Provide the [x, y] coordinate of the cell's center where the given text is located.  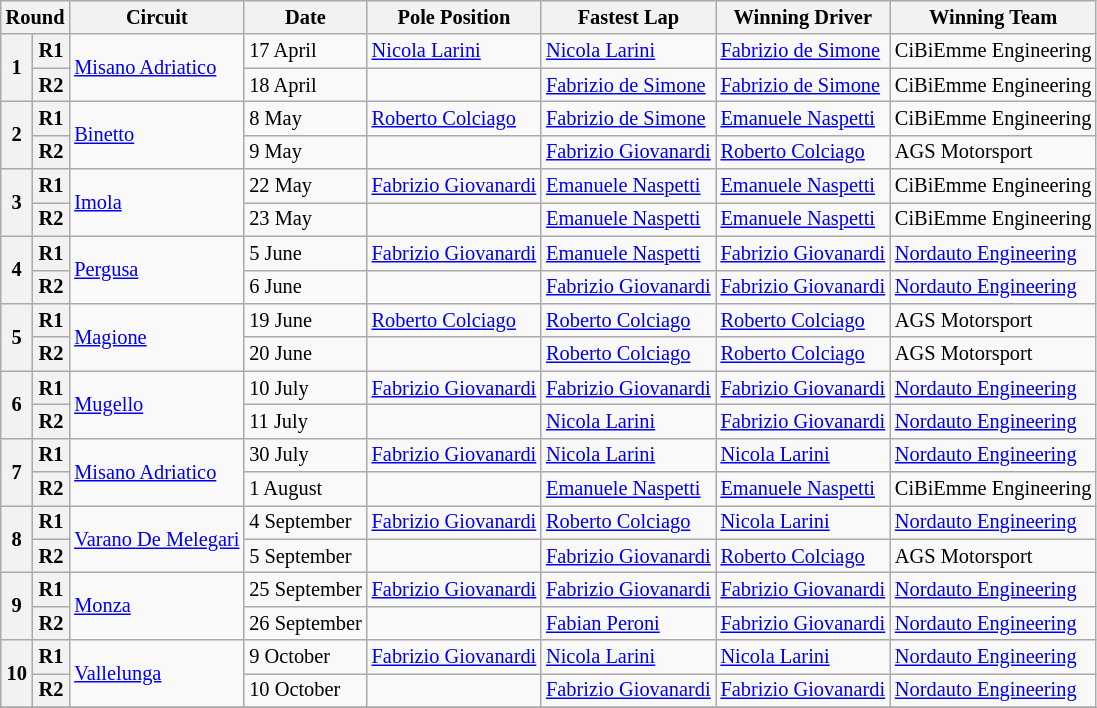
Pergusa [156, 270]
Pole Position [454, 17]
Imola [156, 202]
20 June [305, 354]
6 [17, 404]
10 July [305, 388]
19 June [305, 320]
Fabian Peroni [628, 623]
Magione [156, 336]
23 May [305, 219]
11 July [305, 421]
5 June [305, 253]
Fastest Lap [628, 17]
Winning Driver [803, 17]
25 September [305, 589]
5 [17, 336]
9 May [305, 152]
Monza [156, 606]
Round [36, 17]
Circuit [156, 17]
4 [17, 270]
Mugello [156, 404]
7 [17, 472]
2 [17, 134]
5 September [305, 556]
22 May [305, 186]
Varano De Melegari [156, 538]
Binetto [156, 134]
9 October [305, 657]
1 August [305, 489]
6 June [305, 287]
9 [17, 606]
26 September [305, 623]
30 July [305, 455]
8 [17, 538]
3 [17, 202]
18 April [305, 85]
1 [17, 68]
10 [17, 674]
17 April [305, 51]
Date [305, 17]
Winning Team [993, 17]
4 September [305, 522]
10 October [305, 690]
Vallelunga [156, 674]
8 May [305, 118]
